From the cell containing the given text, extract its center point as (X, Y) coordinate. 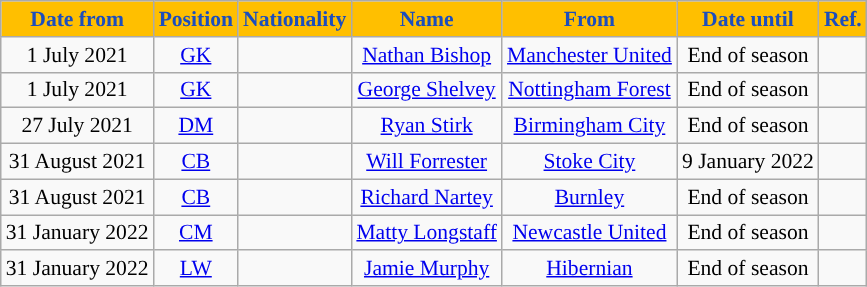
Date from (78, 19)
From (590, 19)
Nottingham Forest (590, 90)
Will Forrester (426, 162)
Position (196, 19)
Nathan Bishop (426, 55)
27 July 2021 (78, 126)
Manchester United (590, 55)
Richard Nartey (426, 197)
Burnley (590, 197)
Date until (748, 19)
Hibernian (590, 269)
CM (196, 233)
LW (196, 269)
Stoke City (590, 162)
9 January 2022 (748, 162)
Ref. (843, 19)
DM (196, 126)
Jamie Murphy (426, 269)
Name (426, 19)
Ryan Stirk (426, 126)
Birmingham City (590, 126)
Nationality (294, 19)
George Shelvey (426, 90)
Newcastle United (590, 233)
Matty Longstaff (426, 233)
